Return the [X, Y] coordinate for the center point of the cell that contains the specified text.  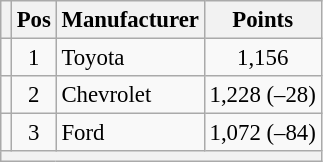
Pos [34, 20]
3 [34, 133]
Manufacturer [130, 20]
Ford [130, 133]
1 [34, 58]
1,228 (–28) [262, 95]
Chevrolet [130, 95]
1,156 [262, 58]
Toyota [130, 58]
Points [262, 20]
1,072 (–84) [262, 133]
2 [34, 95]
